Search for the cell housing the specified text and yield its [x, y] center coordinate. 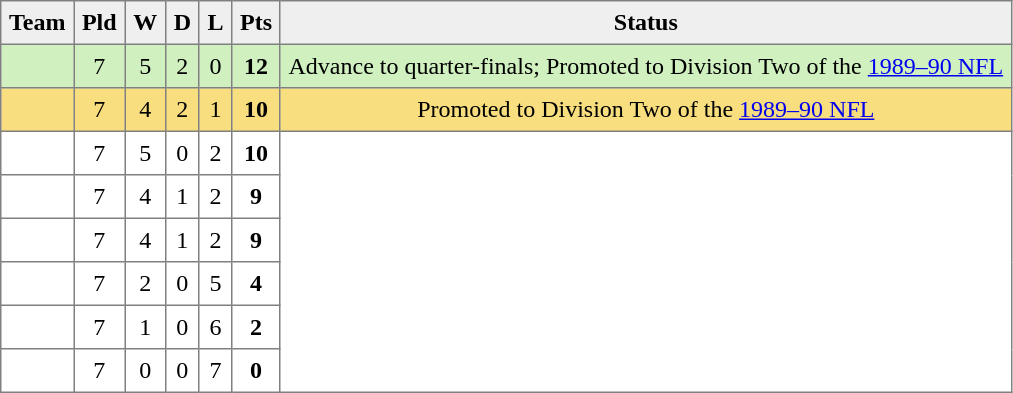
Advance to quarter-finals; Promoted to Division Two of the 1989–90 NFL [646, 66]
6 [216, 327]
Status [646, 23]
Pld [100, 23]
12 [256, 66]
Pts [256, 23]
Promoted to Division Two of the 1989–90 NFL [646, 110]
L [216, 23]
D [182, 23]
W [145, 23]
Team [38, 23]
